Return [x, y] of the center of cell containing provided text 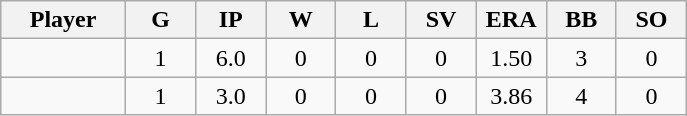
Player [64, 20]
SO [651, 20]
3 [581, 58]
ERA [511, 20]
W [301, 20]
1.50 [511, 58]
L [371, 20]
SV [441, 20]
6.0 [231, 58]
G [160, 20]
4 [581, 96]
3.86 [511, 96]
IP [231, 20]
BB [581, 20]
3.0 [231, 96]
